Provide the [X, Y] coordinate of the cell's center where the given text is located.  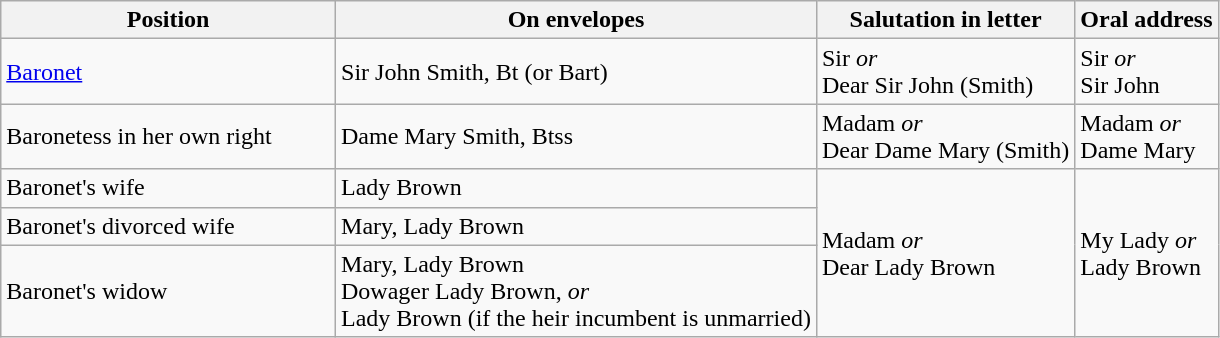
Baronet's divorced wife [168, 226]
Baronet's widow [168, 291]
Position [168, 20]
Madam orDear Dame Mary (Smith) [945, 136]
Dame Mary Smith, Btss [576, 136]
Madam orDame Mary [1146, 136]
On envelopes [576, 20]
Salutation in letter [945, 20]
Baronetess in her own right [168, 136]
Baronet's wife [168, 188]
Sir orSir John [1146, 72]
Sir John Smith, Bt (or Bart) [576, 72]
Oral address [1146, 20]
Baronet [168, 72]
Mary, Lady BrownDowager Lady Brown, or Lady Brown (if the heir incumbent is unmarried) [576, 291]
My Lady orLady Brown [1146, 253]
Mary, Lady Brown [576, 226]
Madam orDear Lady Brown [945, 253]
Sir orDear Sir John (Smith) [945, 72]
Lady Brown [576, 188]
